Provide the [X, Y] coordinate of the cell's center where the given text is located.  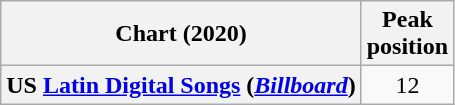
Peakposition [407, 34]
12 [407, 85]
US Latin Digital Songs (Billboard) [181, 85]
Chart (2020) [181, 34]
